Find where the given text appears and provide that cell's center as (x, y) coordinate. 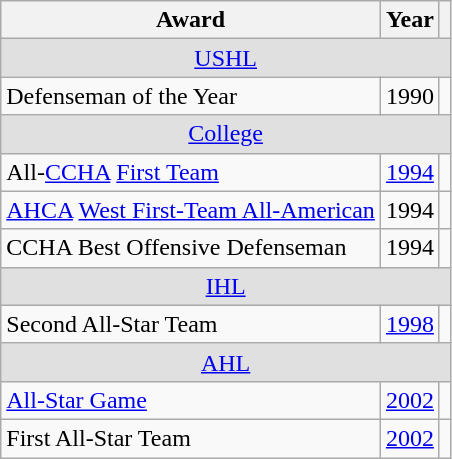
All-CCHA First Team (191, 172)
AHCA West First-Team All-American (191, 210)
1998 (410, 324)
College (226, 134)
Award (191, 20)
IHL (226, 286)
First All-Star Team (191, 438)
Second All-Star Team (191, 324)
AHL (226, 362)
Defenseman of the Year (191, 96)
All-Star Game (191, 400)
1990 (410, 96)
Year (410, 20)
USHL (226, 58)
CCHA Best Offensive Defenseman (191, 248)
